Provide the [X, Y] coordinate of the cell's center where the given text is located.  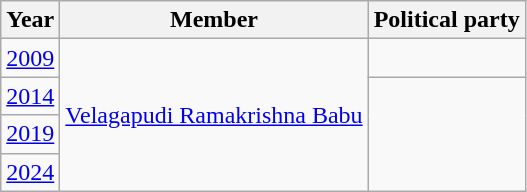
2024 [30, 172]
Year [30, 20]
2014 [30, 96]
Velagapudi Ramakrishna Babu [214, 115]
2009 [30, 58]
Member [214, 20]
2019 [30, 134]
Political party [446, 20]
